Extract the (X, Y) coordinate from the center of the cell holding the provided text.  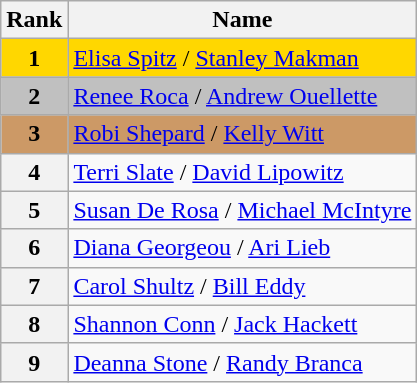
2 (34, 96)
Robi Shepard / Kelly Witt (242, 134)
9 (34, 362)
Carol Shultz / Bill Eddy (242, 286)
Name (242, 20)
Shannon Conn / Jack Hackett (242, 324)
Elisa Spitz / Stanley Makman (242, 58)
Terri Slate / David Lipowitz (242, 172)
5 (34, 210)
4 (34, 172)
8 (34, 324)
Renee Roca / Andrew Ouellette (242, 96)
Susan De Rosa / Michael McIntyre (242, 210)
6 (34, 248)
Diana Georgeou / Ari Lieb (242, 248)
Deanna Stone / Randy Branca (242, 362)
1 (34, 58)
7 (34, 286)
Rank (34, 20)
3 (34, 134)
